Provide the (x, y) coordinate of the cell's center where the given text is located.  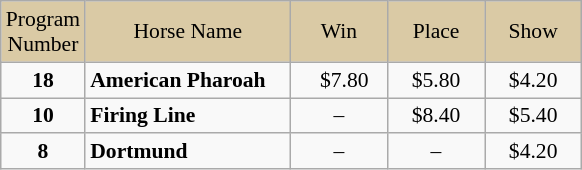
$7.80 (338, 80)
Show (534, 32)
Firing Line (188, 116)
Horse Name (188, 32)
Win (338, 32)
Dortmund (188, 152)
$5.80 (436, 80)
Program Number (43, 32)
8 (43, 152)
Place (436, 32)
American Pharoah (188, 80)
10 (43, 116)
$8.40 (436, 116)
18 (43, 80)
$5.40 (534, 116)
